Scan for the cell matching the given text and deliver its (X, Y) coordinate at center. 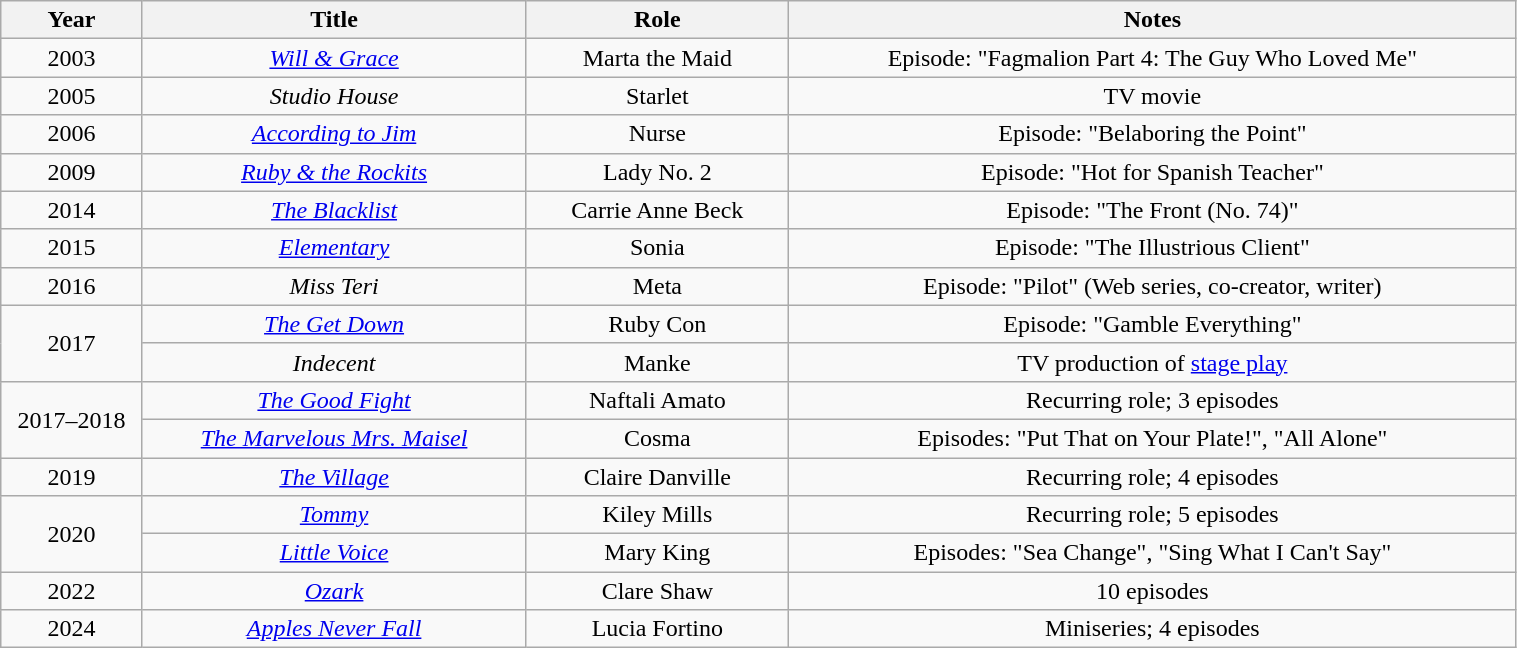
Episode: "Gamble Everything" (1152, 324)
Episode: "Fagmalion Part 4: The Guy Who Loved Me" (1152, 58)
Recurring role; 3 episodes (1152, 400)
Studio House (334, 96)
Kiley Mills (658, 515)
2006 (72, 134)
Ruby Con (658, 324)
2017 (72, 343)
Elementary (334, 248)
Naftali Amato (658, 400)
Episode: "Hot for Spanish Teacher" (1152, 172)
Ozark (334, 591)
Episode: "The Front (No. 74)" (1152, 210)
Will & Grace (334, 58)
Episode: "Belaboring the Point" (1152, 134)
Tommy (334, 515)
2003 (72, 58)
Sonia (658, 248)
Meta (658, 286)
2020 (72, 534)
2005 (72, 96)
Ruby & the Rockits (334, 172)
Title (334, 20)
Episodes: "Sea Change", "Sing What I Can't Say" (1152, 553)
Apples Never Fall (334, 629)
Nurse (658, 134)
The Get Down (334, 324)
2022 (72, 591)
Claire Danville (658, 477)
2017–2018 (72, 419)
Recurring role; 4 episodes (1152, 477)
According to Jim (334, 134)
Clare Shaw (658, 591)
Year (72, 20)
The Good Fight (334, 400)
Episodes: "Put That on Your Plate!", "All Alone" (1152, 438)
Miniseries; 4 episodes (1152, 629)
Mary King (658, 553)
2009 (72, 172)
Indecent (334, 362)
Miss Teri (334, 286)
Starlet (658, 96)
Carrie Anne Beck (658, 210)
Notes (1152, 20)
2015 (72, 248)
Recurring role; 5 episodes (1152, 515)
TV production of stage play (1152, 362)
Episode: "The Illustrious Client" (1152, 248)
Episode: "Pilot" (Web series, co-creator, writer) (1152, 286)
The Village (334, 477)
Little Voice (334, 553)
2016 (72, 286)
2024 (72, 629)
Role (658, 20)
The Marvelous Mrs. Maisel (334, 438)
Manke (658, 362)
Lady No. 2 (658, 172)
10 episodes (1152, 591)
TV movie (1152, 96)
The Blacklist (334, 210)
2019 (72, 477)
Lucia Fortino (658, 629)
2014 (72, 210)
Cosma (658, 438)
Marta the Maid (658, 58)
